Determine the [x, y] coordinate at the center of the cell enclosing the given text.  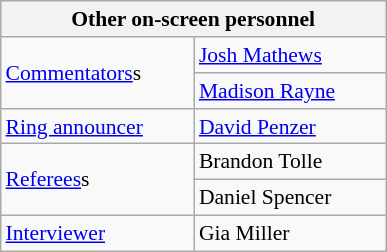
Gia Miller [290, 233]
Daniel Spencer [290, 197]
Madison Rayne [290, 91]
Other on-screen personnel [194, 19]
David Penzer [290, 126]
Ring announcer [98, 126]
Brandon Tolle [290, 162]
Refereess [98, 180]
Josh Mathews [290, 55]
Interviewer [98, 233]
Commentatorss [98, 72]
